Search for the cell housing the specified text and yield its [x, y] center coordinate. 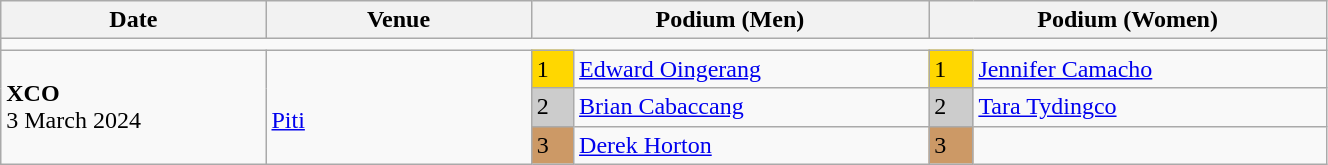
Date [134, 20]
Edward Oingerang [752, 69]
Podium (Women) [1128, 20]
Derek Horton [752, 145]
XCO 3 March 2024 [134, 107]
Tara Tydingco [1150, 107]
Brian Cabaccang [752, 107]
Jennifer Camacho [1150, 69]
Venue [398, 20]
Piti [398, 107]
Podium (Men) [730, 20]
